Pinpoint the cell where the given text exists, returning its [x, y] midpoint coordinate. 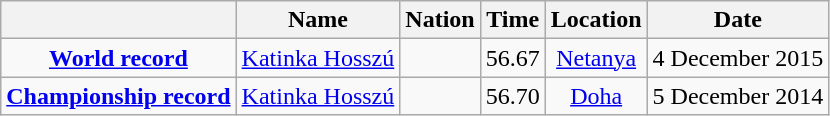
Doha [596, 96]
Date [738, 20]
Location [596, 20]
Nation [440, 20]
Championship record [118, 96]
Netanya [596, 58]
5 December 2014 [738, 96]
Time [512, 20]
World record [118, 58]
56.70 [512, 96]
Name [318, 20]
4 December 2015 [738, 58]
56.67 [512, 58]
